Capture the cell that displays the provided text and extract its (X, Y) central coordinate. 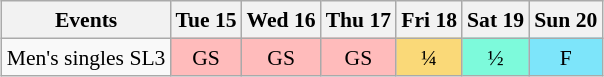
Men's singles SL3 (86, 56)
Sat 19 (496, 20)
Tue 15 (206, 20)
Sun 20 (566, 20)
F (566, 56)
Wed 16 (282, 20)
¼ (429, 56)
Thu 17 (359, 20)
Events (86, 20)
½ (496, 56)
Fri 18 (429, 20)
